Return [x, y] of the center of cell containing provided text 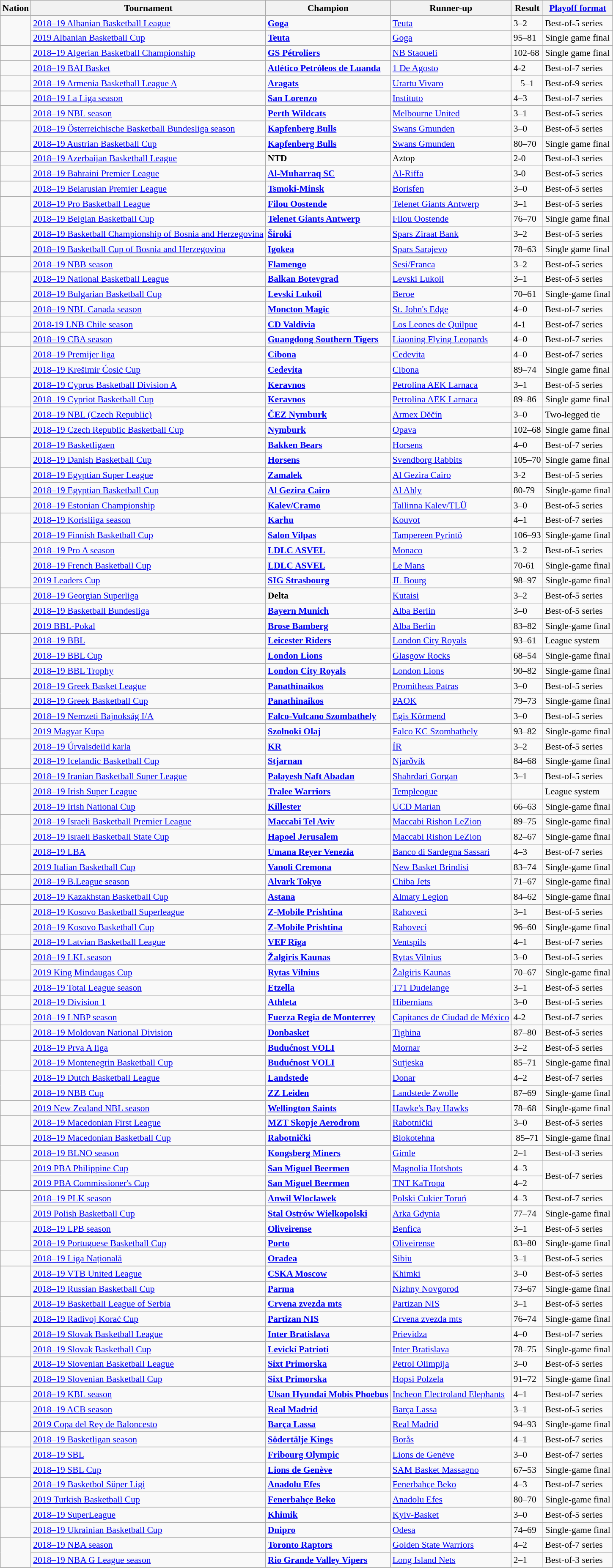
UCD Marian [451, 807]
Sesi/Franca [451, 264]
2018–19 Iranian Basketball Super League [148, 777]
Shahrdari Gorgan [451, 777]
2019 Albanian Basketball Cup [148, 38]
Maccabi Tel Aviv [328, 822]
Stjarnan [328, 761]
2018–19 Czech Republic Basketball Cup [148, 430]
2018–19 Dutch Basketball League [148, 1078]
Kutaisi [451, 596]
4-1 [527, 324]
3-0 [527, 174]
96–60 [527, 927]
Kalev/Cramo [328, 505]
2018–19 Pro A season [148, 551]
Odesa [451, 1530]
New Basket Brindisi [451, 867]
2018–19 Georgian Superliga [148, 596]
2018–19 Division 1 [148, 1002]
Dnipro [328, 1530]
2018–19 Österreichische Basketball Bundesliga season [148, 129]
2018–19 Portuguese Basketball Cup [148, 1244]
KR [328, 747]
2018–19 Austrian Basketball Cup [148, 144]
2018–19 SBL [148, 1455]
2019 PBA Commissioner's Cup [148, 1184]
Nation [16, 8]
2018–19 Belarusian Premier League [148, 189]
2018–19 Cyprus Basketball Division A [148, 385]
Levickí Patrioti [328, 1349]
84–62 [527, 897]
2018-19 LNB Chile season [148, 324]
Templeogue [451, 792]
2018–19 Israeli Basketball Premier League [148, 822]
106–93 [527, 535]
Arka Gdynia [451, 1214]
Falco KC Szombathely [451, 731]
Runner-up [451, 8]
PAOK [451, 701]
Wellington Saints [328, 1108]
105–70 [527, 460]
Melbourne United [451, 114]
Falco-Vulcano Szombathely [328, 717]
95–81 [527, 38]
2018–19 ACB season [148, 1409]
2018–19 Úrvalsdeild karla [148, 747]
2018–19 Greek Basket League [148, 686]
Njarðvík [451, 761]
Petrol Olimpija [451, 1364]
Etzella [328, 988]
Tallinna Kalev/TLÜ [451, 505]
87–80 [527, 1033]
2018–19 Azerbaijan Basketball League [148, 159]
Incheon Electroland Elephants [451, 1395]
GS Pétroliers [328, 53]
Liaoning Flying Leopards [451, 340]
VEF Rīga [328, 942]
Hopsi Polzela [451, 1379]
2018–19 Slovenian Basketball Cup [148, 1379]
Fuerza Regia de Monterrey [328, 1018]
Golden State Warriors [451, 1545]
Guangdong Southern Tigers [328, 340]
SAM Basket Massagno [451, 1470]
T71 Dudelange [451, 988]
90–82 [527, 671]
San Lorenzo [328, 99]
94–93 [527, 1425]
Benfica [451, 1229]
TNT KaTropa [451, 1184]
83–82 [527, 626]
Sibiu [451, 1259]
CSKA Moscow [328, 1274]
89–74 [527, 370]
70–61 [527, 294]
2018–19 Total League season [148, 988]
Tournament [148, 8]
Anwil Wloclawek [328, 1199]
Promitheas Patras [451, 686]
Blokotehna [451, 1138]
2018–19 SuperLeague [148, 1515]
St. John's Edge [451, 310]
84–68 [527, 761]
2018–19 NBL (Czech Republic) [148, 415]
Al-Riffa [451, 174]
102-68 [527, 53]
Nizhny Novgorod [451, 1289]
2019 BBL-Pokal [148, 626]
ZZ Leiden [328, 1093]
SIG Strasbourg [328, 581]
2018–19 PLK season [148, 1199]
2018–19 Nemzeti Bajnokság I/A [148, 717]
Donbasket [328, 1033]
Opava [451, 430]
2018–19 VTB United League [148, 1274]
Igokea [328, 249]
Palayesh Naft Abadan [328, 777]
Vanoli Cremona [328, 867]
Killester [328, 807]
2018–19 BBL Cup [148, 656]
2018–19 CBA season [148, 340]
2018–19 Egyptian Super League [148, 475]
2018–19 KBL season [148, 1395]
93–61 [527, 641]
Landstede [328, 1078]
Hawke's Bay Hawks [451, 1108]
66–63 [527, 807]
78–63 [527, 249]
2018–19 Russian Basketball Cup [148, 1289]
93–82 [527, 731]
2018–19 BBL [148, 641]
2018–19 Montenegrin Basketball Cup [148, 1063]
2018–19 NBB season [148, 264]
78–68 [527, 1108]
2018–19 Basketligan season [148, 1440]
83–74 [527, 867]
Urartu Vivaro [451, 83]
Champion [328, 8]
Moncton Magic [328, 310]
Capitanes de Ciudad de México [451, 1018]
2018–19 Krešimir Ćosić Cup [148, 370]
Egis Körmend [451, 717]
2018–19 SBL Cup [148, 1470]
Bakken Bears [328, 445]
2019 Magyar Kupa [148, 731]
Landstede Zwolle [451, 1093]
79–73 [527, 701]
2019 Italian Basketball Cup [148, 867]
2018–19 Irish National Cup [148, 807]
2018–19 Israeli Basketball State Cup [148, 837]
Astana [328, 897]
1 De Agosto [451, 69]
Hibernians [451, 1002]
87–69 [527, 1093]
Hapoel Jerusalem [328, 837]
2018–19 Bulgarian Basketball Cup [148, 294]
2018–19 BAI Basket [148, 69]
Tralee Warriors [328, 792]
2018–19 NBL season [148, 114]
Glasgow Rocks [451, 656]
Zamalek [328, 475]
2018–19 Macedonian Basketball Cup [148, 1138]
NB Staoueli [451, 53]
2018–19 National Basketball League [148, 279]
Salon Vilpas [328, 535]
2018–19 Moldovan National Division [148, 1033]
2018–19 Belgian Basketball Cup [148, 219]
2018–19 Basketbol Süper Ligi [148, 1485]
2018–19 Slovenian Basketball League [148, 1364]
80-79 [527, 490]
Porto [328, 1244]
2018–19 NBA season [148, 1545]
2018–19 Liga Națională [148, 1259]
Armex Děčín [451, 415]
2018–19 Cypriot Basketball Cup [148, 400]
Balkan Botevgrad [328, 279]
MZT Skopje Aerodrom [328, 1123]
Kongsberg Miners [328, 1153]
Gimle [451, 1153]
ÍR [451, 747]
68–54 [527, 656]
Donar [451, 1078]
Brose Bamberg [328, 626]
83–80 [527, 1244]
5–1 [527, 83]
Atlético Petróleos de Luanda [328, 69]
Umana Reyer Venezia [328, 852]
2018–19 Irish Super League [148, 792]
Kyiv-Basket [451, 1515]
2018–19 LPB season [148, 1229]
Polski Cukier Toruń [451, 1199]
Perth Wildcats [328, 114]
102–68 [527, 430]
2018–19 Finnish Basketball Cup [148, 535]
Best-of-9 series [578, 83]
2018–19 NBB Cup [148, 1093]
2019 Copa del Rey de Baloncesto [148, 1425]
2018–19 LBA [148, 852]
Toronto Raptors [328, 1545]
2018–19 BBL Trophy [148, 671]
2018–19 Slovak Basketball League [148, 1334]
Two-legged tie [578, 415]
Prievidza [451, 1334]
78–75 [527, 1349]
Tampereen Pyrintö [451, 535]
73–67 [527, 1289]
Oradea [328, 1259]
71–67 [527, 882]
Result [527, 8]
70–67 [527, 972]
Sutjeska [451, 1063]
2018–19 Premijer liga [148, 355]
Borisfen [451, 189]
2018–19 Basketligaen [148, 445]
Al-Muharraq SC [328, 174]
Khimki [451, 1274]
89–86 [527, 400]
Kouvot [451, 520]
2018–19 B.League season [148, 882]
2018–19 Prva A liga [148, 1048]
Le Mans [451, 566]
2018–19 Basketball Championship of Bosnia and Herzegovina [148, 234]
76–70 [527, 219]
Almaty Legion [451, 897]
Beroe [451, 294]
2018–19 BLNO season [148, 1153]
98–97 [527, 581]
2018–19 Slovak Basketball Cup [148, 1349]
2018–19 NBA G League season [148, 1560]
Leicester Riders [328, 641]
2018–19 NBL Canada season [148, 310]
Fribourg Olympic [328, 1455]
2018–19 Armenia Basketball League A [148, 83]
Svendborg Rabbits [451, 460]
Parma [328, 1289]
Nymburk [328, 430]
70-61 [527, 566]
2019 Turkish Basketball Cup [148, 1500]
2018–19 LNBP season [148, 1018]
91–72 [527, 1379]
Spars Sarajevo [451, 249]
2019 PBA Philippine Cup [148, 1168]
Instituto [451, 99]
Banco di Sardegna Sassari [451, 852]
Szolnoki Olaj [328, 731]
Ventspils [451, 942]
2018–19 French Basketball Cup [148, 566]
2018–19 Basketball League of Serbia [148, 1304]
2019 New Zealand NBL season [148, 1108]
Široki [328, 234]
Tsmoki-Minsk [328, 189]
Flamengo [328, 264]
2018–19 Kazakhstan Basketball Cup [148, 897]
Borås [451, 1440]
2018–19 Icelandic Basketball Cup [148, 761]
2018–19 Basketball Bundesliga [148, 611]
Aztop [451, 159]
NTD [328, 159]
2018–19 Estonian Championship [148, 505]
2018–19 Bahraini Premier League [148, 174]
Rio Grande Valley Vipers [328, 1560]
2019 King Mindaugas Cup [148, 972]
74–69 [527, 1530]
Chiba Jets [451, 882]
2018–19 Macedonian First League [148, 1123]
82–67 [527, 837]
76–74 [527, 1319]
Stal Ostrów Wielkopolski [328, 1214]
2018–19 Danish Basketball Cup [148, 460]
Spars Ziraat Bank [451, 234]
2018–19 Greek Basketball Cup [148, 701]
Los Leones de Quilpue [451, 324]
Long Island Nets [451, 1560]
2018–19 Kosovo Basketball Cup [148, 927]
2018–19 Algerian Basketball Championship [148, 53]
Aragats [328, 83]
2019 Leaders Cup [148, 581]
2018–19 Ukrainian Basketball Cup [148, 1530]
89–75 [527, 822]
Ulsan Hyundai Mobis Phoebus [328, 1395]
2018–19 La Liga season [148, 99]
Magnolia Hotshots [451, 1168]
Karhu [328, 520]
Khimik [328, 1515]
Delta [328, 596]
Mornar [451, 1048]
2018–19 Latvian Basketball League [148, 942]
ČEZ Nymburk [328, 415]
2018–19 Radivoj Korać Cup [148, 1319]
2-0 [527, 159]
77–74 [527, 1214]
Athleta [328, 1002]
2018–19 Egyptian Basketball Cup [148, 490]
2018–19 Korisliiga season [148, 520]
Playoff format [578, 8]
Tighina [451, 1033]
2018–19 Basketball Cup of Bosnia and Herzegovina [148, 249]
Södertälje Kings [328, 1440]
2018–19 Albanian Basketball League [148, 23]
3-2 [527, 475]
Al Ahly [451, 490]
CD Valdivia [328, 324]
Bayern Munich [328, 611]
JL Bourg [451, 581]
2018–19 Kosovo Basketball Superleague [148, 912]
Monaco [451, 551]
2018–19 LKL season [148, 958]
2019 Polish Basketball Cup [148, 1214]
2018–19 Pro Basketball League [148, 204]
67–53 [527, 1470]
Alvark Tokyo [328, 882]
